Locate the cell with the specified text and output its [x, y] center coordinate. 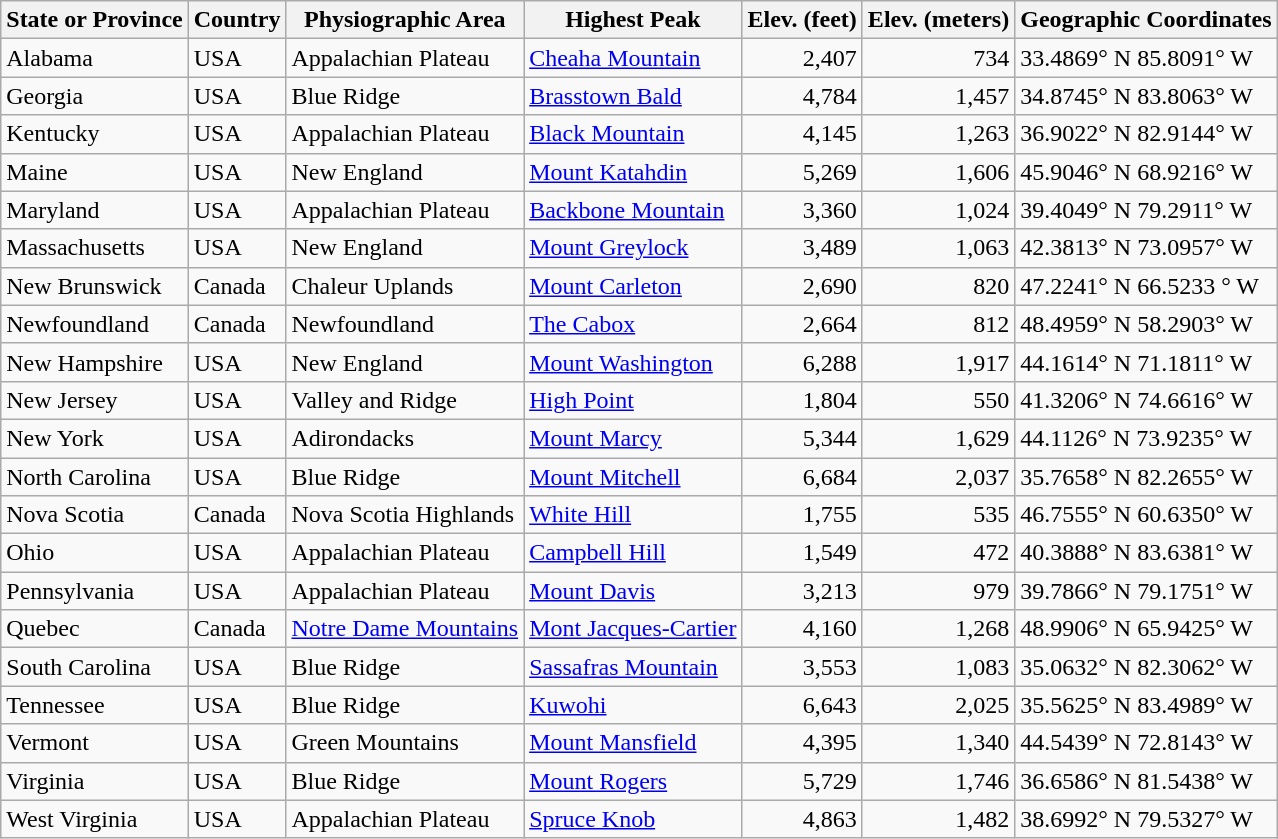
Mount Rogers [633, 781]
39.4049° N 79.2911° W [1146, 210]
35.5625° N 83.4989° W [1146, 705]
472 [938, 553]
Elev. (feet) [802, 20]
Vermont [94, 743]
High Point [633, 400]
State or Province [94, 20]
550 [938, 400]
1,755 [802, 515]
820 [938, 286]
2,407 [802, 58]
1,606 [938, 172]
45.9046° N 68.9216° W [1146, 172]
812 [938, 324]
44.5439° N 72.8143° W [1146, 743]
1,457 [938, 96]
979 [938, 591]
5,344 [802, 438]
Mount Mitchell [633, 477]
Brasstown Bald [633, 96]
West Virginia [94, 819]
44.1614° N 71.1811° W [1146, 362]
1,917 [938, 362]
Green Mountains [405, 743]
1,340 [938, 743]
1,482 [938, 819]
46.7555° N 60.6350° W [1146, 515]
5,269 [802, 172]
White Hill [633, 515]
Nova Scotia [94, 515]
New York [94, 438]
535 [938, 515]
6,288 [802, 362]
Mount Davis [633, 591]
Backbone Mountain [633, 210]
Mount Mansfield [633, 743]
Kuwohi [633, 705]
39.7866° N 79.1751° W [1146, 591]
2,025 [938, 705]
6,643 [802, 705]
Mont Jacques-Cartier [633, 629]
3,553 [802, 667]
Quebec [94, 629]
1,263 [938, 134]
Maryland [94, 210]
Black Mountain [633, 134]
Spruce Knob [633, 819]
Highest Peak [633, 20]
4,145 [802, 134]
New Jersey [94, 400]
1,268 [938, 629]
Massachusetts [94, 248]
33.4869° N 85.8091° W [1146, 58]
Alabama [94, 58]
Elev. (meters) [938, 20]
48.9906° N 65.9425° W [1146, 629]
Mount Carleton [633, 286]
1,024 [938, 210]
48.4959° N 58.2903° W [1146, 324]
Cheaha Mountain [633, 58]
Mount Washington [633, 362]
Maine [94, 172]
1,063 [938, 248]
1,629 [938, 438]
Geographic Coordinates [1146, 20]
2,037 [938, 477]
Notre Dame Mountains [405, 629]
38.6992° N 79.5327° W [1146, 819]
Georgia [94, 96]
Adirondacks [405, 438]
1,746 [938, 781]
Valley and Ridge [405, 400]
The Cabox [633, 324]
Nova Scotia Highlands [405, 515]
40.3888° N 83.6381° W [1146, 553]
4,784 [802, 96]
Pennsylvania [94, 591]
42.3813° N 73.0957° W [1146, 248]
New Brunswick [94, 286]
Country [237, 20]
New Hampshire [94, 362]
1,804 [802, 400]
5,729 [802, 781]
4,160 [802, 629]
4,863 [802, 819]
36.6586° N 81.5438° W [1146, 781]
Campbell Hill [633, 553]
Chaleur Uplands [405, 286]
1,083 [938, 667]
35.0632° N 82.3062° W [1146, 667]
36.9022° N 82.9144° W [1146, 134]
Virginia [94, 781]
1,549 [802, 553]
2,664 [802, 324]
North Carolina [94, 477]
6,684 [802, 477]
41.3206° N 74.6616° W [1146, 400]
35.7658° N 82.2655° W [1146, 477]
34.8745° N 83.8063° W [1146, 96]
734 [938, 58]
47.2241° N 66.5233 ° W [1146, 286]
Mount Greylock [633, 248]
Ohio [94, 553]
Mount Marcy [633, 438]
South Carolina [94, 667]
Mount Katahdin [633, 172]
Tennessee [94, 705]
2,690 [802, 286]
Physiographic Area [405, 20]
44.1126° N 73.9235° W [1146, 438]
4,395 [802, 743]
3,489 [802, 248]
Kentucky [94, 134]
3,213 [802, 591]
3,360 [802, 210]
Sassafras Mountain [633, 667]
